Output the (X, Y) coordinate of the center of the cell containing the given text.  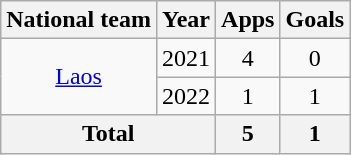
2022 (186, 96)
0 (315, 58)
2021 (186, 58)
5 (248, 134)
Year (186, 20)
Total (108, 134)
Goals (315, 20)
National team (79, 20)
Apps (248, 20)
Laos (79, 77)
4 (248, 58)
